Return the [x, y] coordinate for the center point of the cell that contains the specified text.  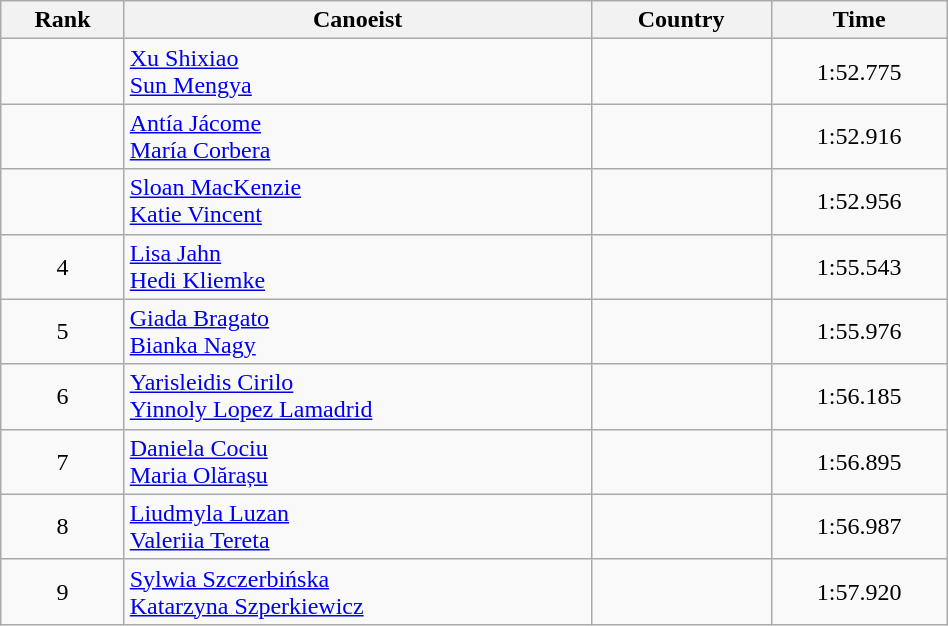
9 [62, 592]
5 [62, 332]
1:52.775 [859, 72]
Sloan MacKenzieKatie Vincent [358, 202]
Antía JácomeMaría Corbera [358, 136]
1:55.976 [859, 332]
Yarisleidis CiriloYinnoly Lopez Lamadrid [358, 396]
8 [62, 526]
1:55.543 [859, 266]
Xu ShixiaoSun Mengya [358, 72]
Sylwia SzczerbińskaKatarzyna Szperkiewicz [358, 592]
1:56.987 [859, 526]
Rank [62, 20]
7 [62, 462]
1:56.185 [859, 396]
Giada BragatoBianka Nagy [358, 332]
1:56.895 [859, 462]
Canoeist [358, 20]
4 [62, 266]
1:52.916 [859, 136]
1:57.920 [859, 592]
6 [62, 396]
Daniela CociuMaria Olărașu [358, 462]
1:52.956 [859, 202]
Time [859, 20]
Country [681, 20]
Lisa JahnHedi Kliemke [358, 266]
Liudmyla LuzanValeriia Tereta [358, 526]
